Provide the (X, Y) coordinate of the cell's center where the given text is located.  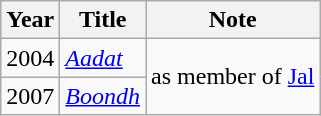
2004 (30, 58)
Title (103, 20)
as member of Jal (233, 77)
Aadat (103, 58)
2007 (30, 96)
Note (233, 20)
Boondh (103, 96)
Year (30, 20)
